From the cell containing the given text, extract its center point as (X, Y) coordinate. 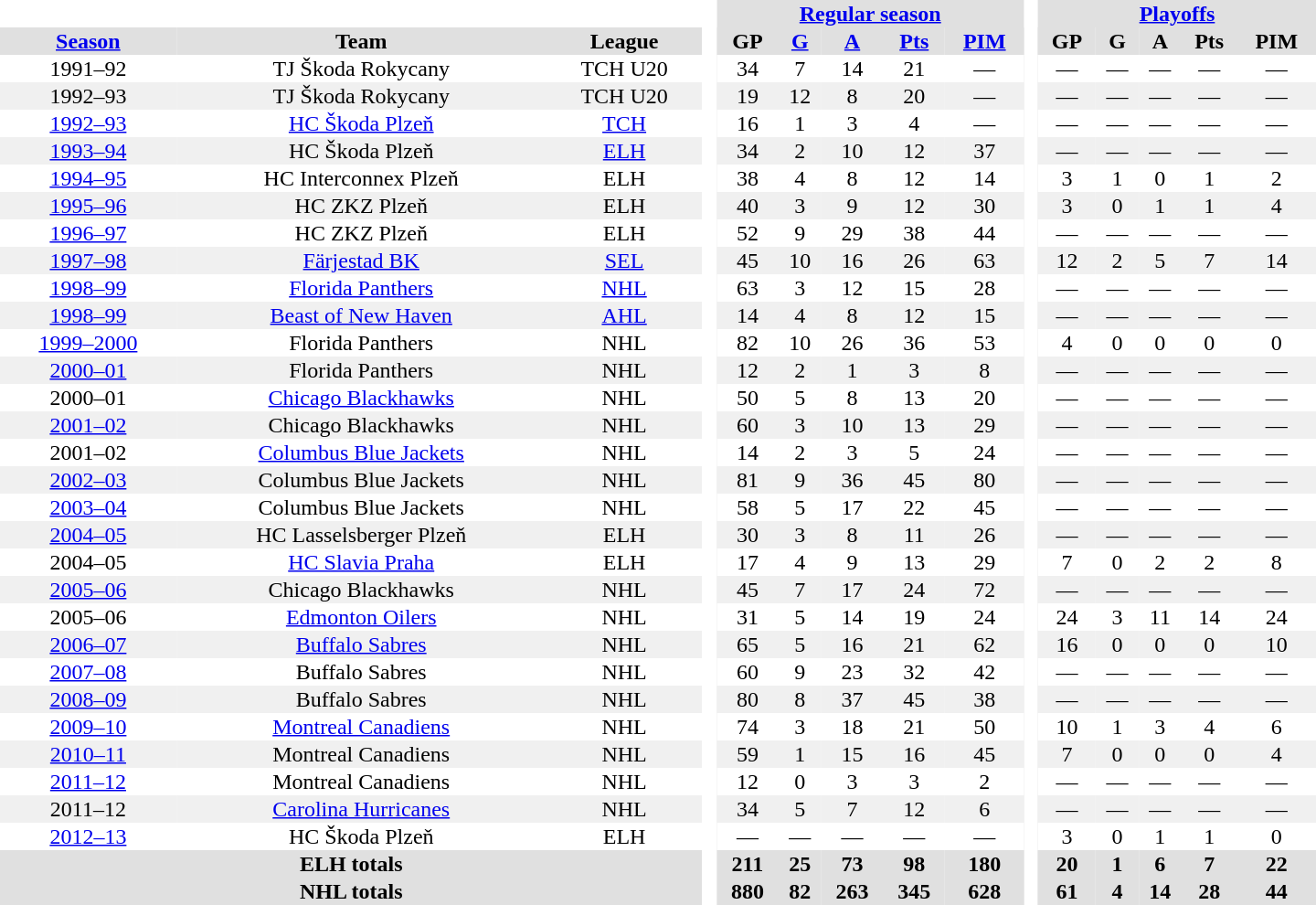
180 (984, 864)
98 (914, 864)
HC Interconnex Plzeň (362, 178)
League (625, 41)
81 (748, 480)
1991–92 (88, 69)
2003–04 (88, 507)
Season (88, 41)
345 (914, 891)
74 (748, 727)
211 (748, 864)
HC Lasselsberger Plzeň (362, 535)
2007–08 (88, 672)
52 (748, 233)
18 (853, 727)
2010–11 (88, 754)
73 (853, 864)
72 (984, 590)
1994–95 (88, 178)
23 (853, 672)
1996–97 (88, 233)
628 (984, 891)
53 (984, 343)
42 (984, 672)
TCH (625, 123)
Carolina Hurricanes (362, 809)
1997–98 (88, 261)
62 (984, 644)
31 (748, 617)
2009–10 (88, 727)
ELH totals (351, 864)
2002–03 (88, 480)
AHL (625, 315)
Beast of New Haven (362, 315)
2008–09 (88, 699)
32 (914, 672)
Regular season (870, 14)
2012–13 (88, 836)
Edmonton Oilers (362, 617)
Färjestad BK (362, 261)
1993–94 (88, 151)
263 (853, 891)
NHL totals (351, 891)
65 (748, 644)
1999–2000 (88, 343)
61 (1067, 891)
40 (748, 206)
59 (748, 754)
58 (748, 507)
HC Slavia Praha (362, 562)
Team (362, 41)
25 (801, 864)
1995–96 (88, 206)
880 (748, 891)
SEL (625, 261)
2006–07 (88, 644)
Playoffs (1177, 14)
